For the text-containing cell, return its midpoint in (x, y) coordinate format. 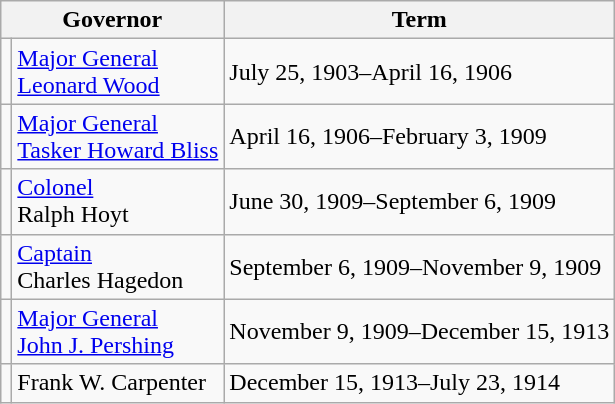
Major GeneralTasker Howard Bliss (118, 136)
Major GeneralJohn J. Pershing (118, 332)
July 25, 1903–April 16, 1906 (420, 72)
Frank W. Carpenter (118, 383)
Major GeneralLeonard Wood (118, 72)
Term (420, 20)
ColonelRalph Hoyt (118, 202)
September 6, 1909–November 9, 1909 (420, 266)
June 30, 1909–September 6, 1909 (420, 202)
December 15, 1913–July 23, 1914 (420, 383)
November 9, 1909–December 15, 1913 (420, 332)
CaptainCharles Hagedon (118, 266)
April 16, 1906–February 3, 1909 (420, 136)
Governor (112, 20)
